Capture the cell that displays the provided text and extract its [X, Y] central coordinate. 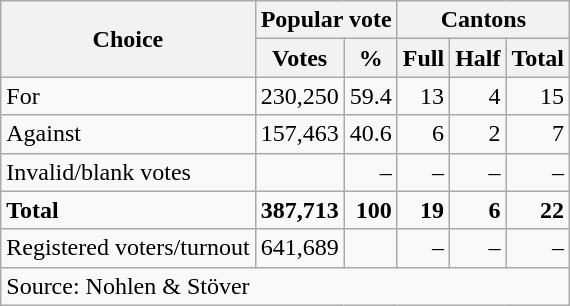
4 [478, 96]
Half [478, 58]
For [128, 96]
Choice [128, 39]
59.4 [370, 96]
13 [423, 96]
22 [538, 210]
641,689 [300, 248]
19 [423, 210]
40.6 [370, 134]
Votes [300, 58]
Full [423, 58]
Against [128, 134]
2 [478, 134]
% [370, 58]
Popular vote [326, 20]
7 [538, 134]
157,463 [300, 134]
100 [370, 210]
Source: Nohlen & Stöver [286, 286]
Registered voters/turnout [128, 248]
Invalid/blank votes [128, 172]
230,250 [300, 96]
Cantons [483, 20]
15 [538, 96]
387,713 [300, 210]
